Return [x, y] of the center of cell containing provided text 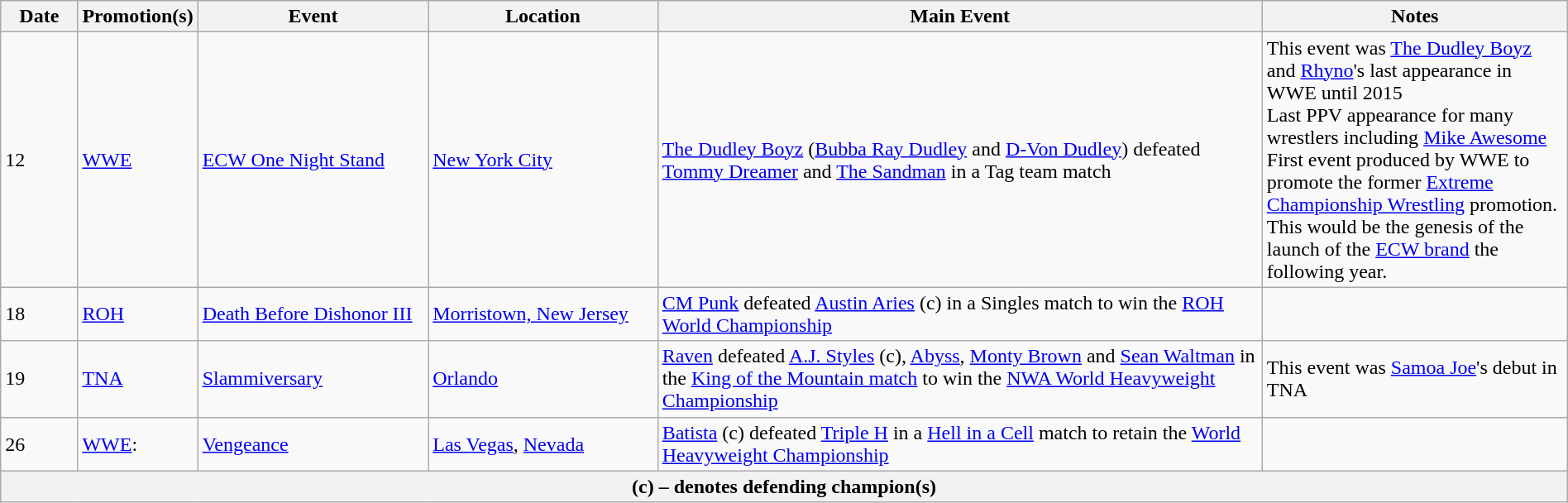
CM Punk defeated Austin Aries (c) in a Singles match to win the ROH World Championship [959, 314]
(c) – denotes defending champion(s) [784, 486]
Main Event [959, 17]
Orlando [543, 379]
Location [543, 17]
Event [313, 17]
12 [40, 160]
Notes [1414, 17]
WWE: [137, 443]
ROH [137, 314]
The Dudley Boyz (Bubba Ray Dudley and D-Von Dudley) defeated Tommy Dreamer and The Sandman in a Tag team match [959, 160]
TNA [137, 379]
ECW One Night Stand [313, 160]
Death Before Dishonor III [313, 314]
Morristown, New Jersey [543, 314]
This event was Samoa Joe's debut in TNA [1414, 379]
Slammiversary [313, 379]
Date [40, 17]
Las Vegas, Nevada [543, 443]
26 [40, 443]
Vengeance [313, 443]
New York City [543, 160]
18 [40, 314]
19 [40, 379]
WWE [137, 160]
Batista (c) defeated Triple H in a Hell in a Cell match to retain the World Heavyweight Championship [959, 443]
Raven defeated A.J. Styles (c), Abyss, Monty Brown and Sean Waltman in the King of the Mountain match to win the NWA World Heavyweight Championship [959, 379]
Promotion(s) [137, 17]
